From the cell containing the given text, extract its center point as (X, Y) coordinate. 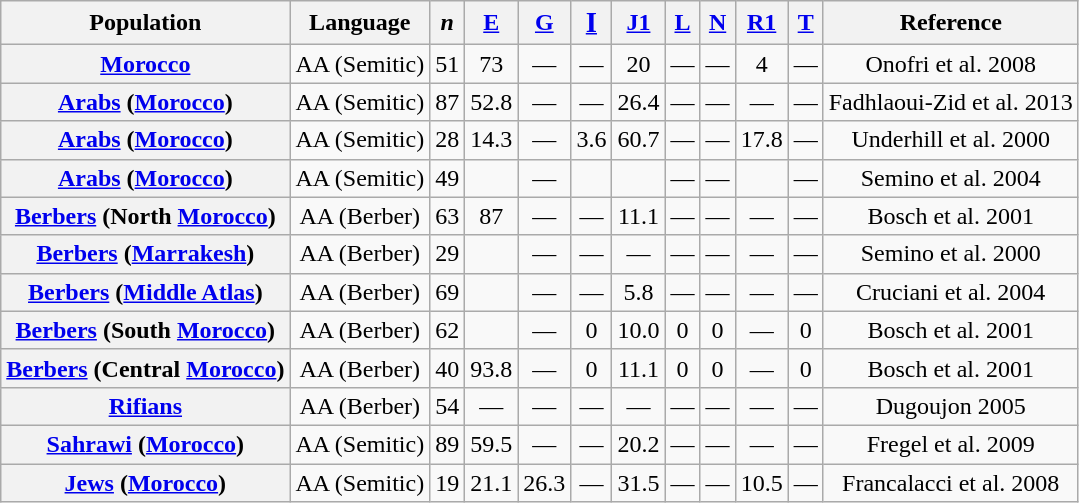
Reference (950, 23)
Berbers (South Morocco) (146, 330)
5.8 (638, 292)
T (806, 23)
Fregel et al. 2009 (950, 444)
Dugoujon 2005 (950, 406)
Morocco (146, 64)
29 (448, 254)
49 (448, 178)
Semino et al. 2004 (950, 178)
14.3 (492, 140)
51 (448, 64)
G (544, 23)
Rifians (146, 406)
20 (638, 64)
17.8 (762, 140)
Underhill et al. 2000 (950, 140)
19 (448, 483)
73 (492, 64)
Population (146, 23)
31.5 (638, 483)
Onofri et al. 2008 (950, 64)
Language (360, 23)
n (448, 23)
89 (448, 444)
93.8 (492, 368)
60.7 (638, 140)
59.5 (492, 444)
21.1 (492, 483)
10.5 (762, 483)
26.3 (544, 483)
R1 (762, 23)
L (682, 23)
40 (448, 368)
Cruciani et al. 2004 (950, 292)
63 (448, 216)
I (592, 23)
J1 (638, 23)
10.0 (638, 330)
Sahrawi (Morocco) (146, 444)
Berbers (Middle Atlas) (146, 292)
69 (448, 292)
Berbers (North Morocco) (146, 216)
Berbers (Marrakesh) (146, 254)
Fadhlaoui-Zid et al. 2013 (950, 102)
20.2 (638, 444)
Francalacci et al. 2008 (950, 483)
26.4 (638, 102)
3.6 (592, 140)
Semino et al. 2000 (950, 254)
E (492, 23)
52.8 (492, 102)
62 (448, 330)
54 (448, 406)
4 (762, 64)
Berbers (Central Morocco) (146, 368)
N (718, 23)
Jews (Morocco) (146, 483)
28 (448, 140)
